Determine the [x, y] coordinate at the center of the cell enclosing the given text.  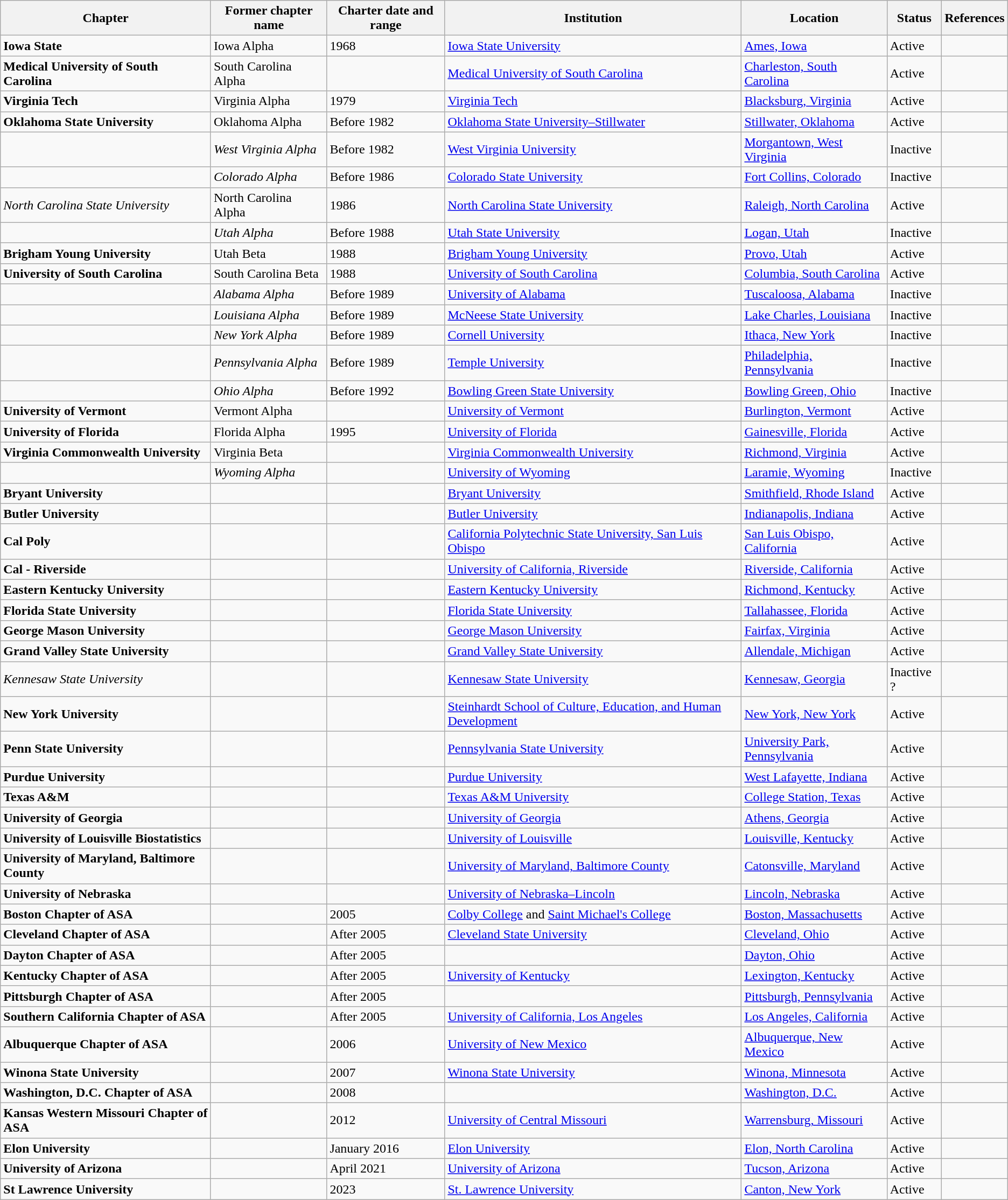
College Station, Texas [814, 797]
Fairfax, Virginia [814, 630]
Utah Alpha [268, 233]
Cornell University [593, 335]
Alabama Alpha [268, 294]
San Luis Obispo, California [814, 542]
Penn State University [106, 749]
Iowa State University [593, 46]
Iowa Alpha [268, 46]
Los Angeles, California [814, 1016]
2008 [386, 1093]
Colorado State University [593, 177]
Cleveland, Ohio [814, 935]
Colorado Alpha [268, 177]
Tallahassee, Florida [814, 610]
Charleston, South Carolina [814, 73]
North Carolina Alpha [268, 205]
1979 [386, 101]
University of Alabama [593, 294]
Before 1992 [386, 391]
Colby College and Saint Michael's College [593, 914]
Utah State University [593, 233]
Before 1988 [386, 233]
University of Louisville Biostatistics [106, 838]
Wyoming Alpha [268, 473]
South Carolina Alpha [268, 73]
University of Louisville [593, 838]
Richmond, Kentucky [814, 590]
Indianapolis, Indiana [814, 514]
Before 1986 [386, 177]
Pittsburgh, Pennsylvania [814, 996]
West Lafayette, Indiana [814, 777]
Albuquerque Chapter of ASA [106, 1044]
Charter date and range [386, 18]
Lake Charles, Louisiana [814, 315]
Oklahoma State University–Stillwater [593, 122]
Utah Beta [268, 253]
Cleveland State University [593, 935]
Columbia, South Carolina [814, 273]
1986 [386, 205]
Warrensburg, Missouri [814, 1121]
Riverside, California [814, 569]
1995 [386, 432]
Texas A&M [106, 797]
Provo, Utah [814, 253]
University of California, Los Angeles [593, 1016]
Ohio Alpha [268, 391]
University of Central Missouri [593, 1121]
Athens, Georgia [814, 818]
University of Kentucky [593, 976]
Lexington, Kentucky [814, 976]
Cal - Riverside [106, 569]
2023 [386, 1189]
2005 [386, 914]
University of Nebraska–Lincoln [593, 894]
Texas A&M University [593, 797]
1968 [386, 46]
Tucson, Arizona [814, 1169]
Kansas Western Missouri Chapter of ASA [106, 1121]
Gainesville, Florida [814, 432]
Virginia Beta [268, 452]
South Carolina Beta [268, 273]
West Virginia Alpha [268, 150]
Elon, North Carolina [814, 1148]
St. Lawrence University [593, 1189]
Bowling Green, Ohio [814, 391]
Iowa State [106, 46]
January 2016 [386, 1148]
Burlington, Vermont [814, 411]
Inactive ? [914, 678]
Allendale, Michigan [814, 651]
Catonsville, Maryland [814, 866]
St Lawrence University [106, 1189]
Canton, New York [814, 1189]
Oklahoma Alpha [268, 122]
Morgantown, West Virginia [814, 150]
New York, New York [814, 714]
Temple University [593, 363]
Philadelphia, Pennsylvania [814, 363]
References [975, 18]
Location [814, 18]
West Virginia University [593, 150]
McNeese State University [593, 315]
Boston, Massachusetts [814, 914]
University of California, Riverside [593, 569]
Richmond, Virginia [814, 452]
Ithaca, New York [814, 335]
Dayton, Ohio [814, 955]
Status [914, 18]
Kentucky Chapter of ASA [106, 976]
Cleveland Chapter of ASA [106, 935]
Ames, Iowa [814, 46]
Washington, D.C. [814, 1093]
Vermont Alpha [268, 411]
Lincoln, Nebraska [814, 894]
Chapter [106, 18]
2007 [386, 1072]
Winona, Minnesota [814, 1072]
New York Alpha [268, 335]
Smithfield, Rhode Island [814, 493]
Tuscaloosa, Alabama [814, 294]
New York University [106, 714]
Steinhardt School of Culture, Education, and Human Development [593, 714]
Southern California Chapter of ASA [106, 1016]
University Park, Pennsylvania [814, 749]
Louisiana Alpha [268, 315]
Oklahoma State University [106, 122]
Fort Collins, Colorado [814, 177]
University of New Mexico [593, 1044]
April 2021 [386, 1169]
Bowling Green State University [593, 391]
Florida Alpha [268, 432]
Pittsburgh Chapter of ASA [106, 996]
Washington, D.C. Chapter of ASA [106, 1093]
Institution [593, 18]
Cal Poly [106, 542]
Stillwater, Oklahoma [814, 122]
California Polytechnic State University, San Luis Obispo [593, 542]
Boston Chapter of ASA [106, 914]
University of Wyoming [593, 473]
2012 [386, 1121]
Louisville, Kentucky [814, 838]
Raleigh, North Carolina [814, 205]
Pennsylvania Alpha [268, 363]
Former chapter name [268, 18]
Dayton Chapter of ASA [106, 955]
University of Nebraska [106, 894]
Logan, Utah [814, 233]
Blacksburg, Virginia [814, 101]
Albuquerque, New Mexico [814, 1044]
Kennesaw, Georgia [814, 678]
Virginia Alpha [268, 101]
Pennsylvania State University [593, 749]
Laramie, Wyoming [814, 473]
2006 [386, 1044]
